Pinpoint the cell where the given text exists, returning its (x, y) midpoint coordinate. 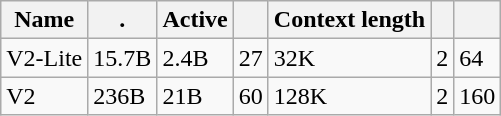
160 (478, 96)
2.4B (195, 58)
27 (250, 58)
64 (478, 58)
Name (44, 20)
15.7B (122, 58)
236B (122, 96)
. (122, 20)
21B (195, 96)
128K (349, 96)
32K (349, 58)
Active (195, 20)
V2 (44, 96)
Context length (349, 20)
60 (250, 96)
V2-Lite (44, 58)
